Determine the [X, Y] coordinate at the center of the cell enclosing the given text.  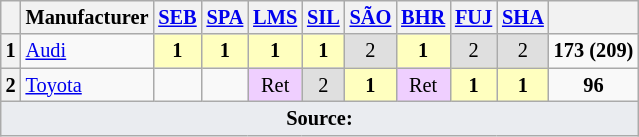
96 [594, 85]
SIL [324, 17]
LMS [275, 17]
Toyota [88, 85]
173 (209) [594, 51]
SÃO [371, 17]
SPA [226, 17]
FUJ [474, 17]
BHR [423, 17]
Source: [320, 118]
SHA [523, 17]
Audi [88, 51]
Manufacturer [88, 17]
SEB [177, 17]
